Provide the (x, y) coordinate of the cell's center where the given text is located.  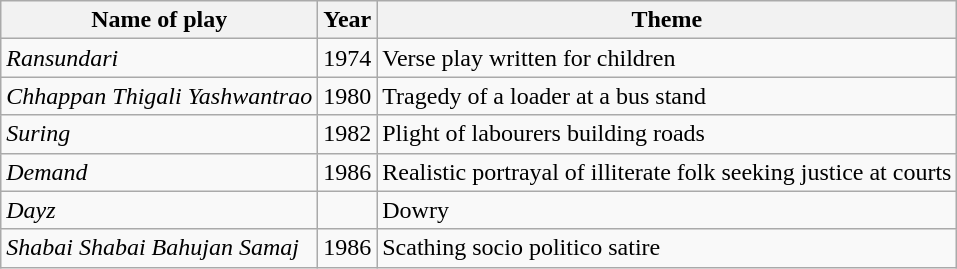
Name of play (160, 20)
Year (348, 20)
Dayz (160, 210)
Suring (160, 134)
Plight of labourers building roads (667, 134)
1982 (348, 134)
Chhappan Thigali Yashwantrao (160, 96)
Realistic portrayal of illiterate folk seeking justice at courts (667, 172)
Shabai Shabai Bahujan Samaj (160, 248)
Ransundari (160, 58)
Scathing socio politico satire (667, 248)
1980 (348, 96)
Demand (160, 172)
Theme (667, 20)
1974 (348, 58)
Verse play written for children (667, 58)
Dowry (667, 210)
Tragedy of a loader at a bus stand (667, 96)
